Capture the cell that displays the provided text and extract its (X, Y) central coordinate. 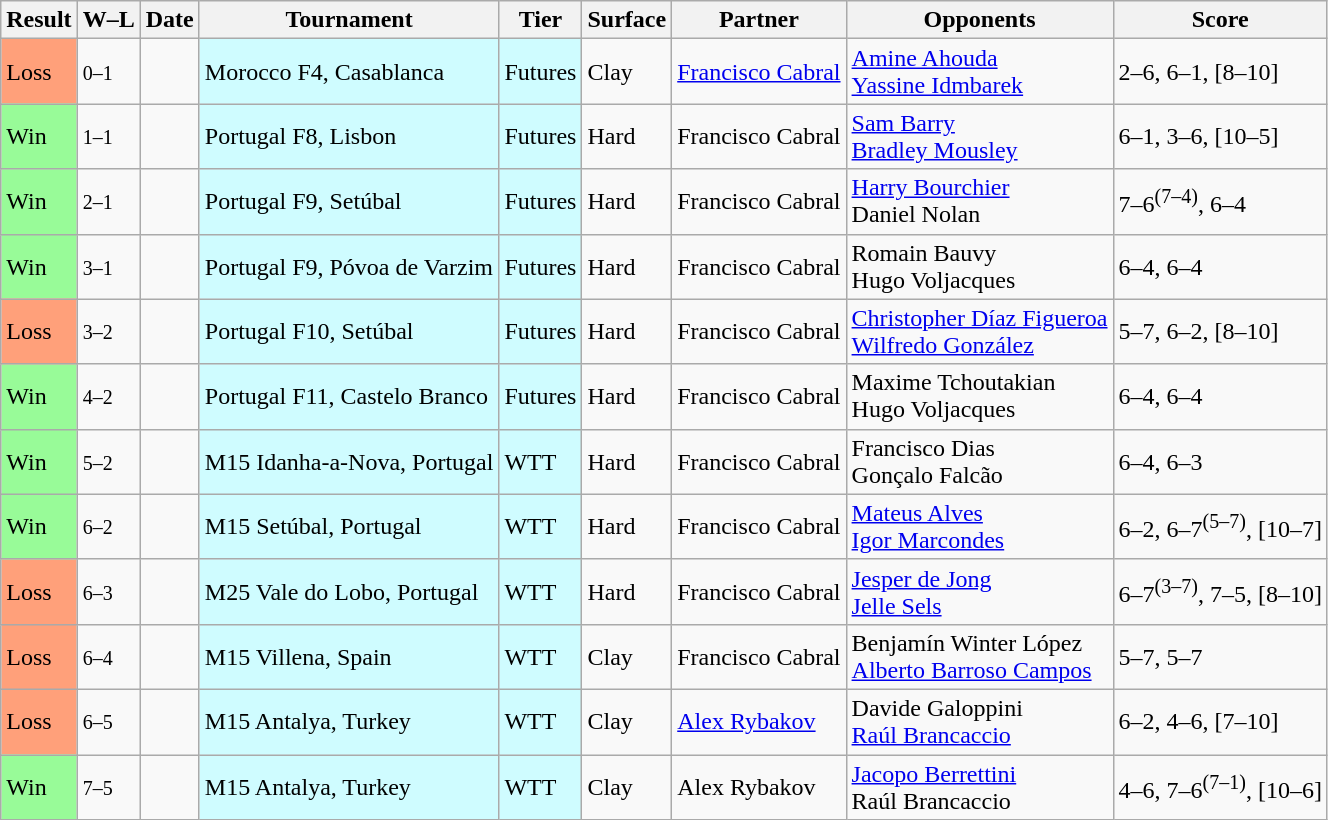
Sam Barry Bradley Mousley (980, 136)
W–L (108, 20)
Result (39, 20)
7–6(7–4), 6–4 (1220, 202)
Christopher Díaz Figueroa Wilfredo González (980, 332)
Tier (540, 20)
Maxime Tchoutakian Hugo Voljacques (980, 396)
Romain Bauvy Hugo Voljacques (980, 266)
2–1 (108, 202)
6–7(3–7), 7–5, [8–10] (1220, 592)
Jesper de Jong Jelle Sels (980, 592)
Opponents (980, 20)
6–1, 3–6, [10–5] (1220, 136)
6–5 (108, 722)
Surface (627, 20)
Portugal F9, Setúbal (349, 202)
4–2 (108, 396)
5–7, 6–2, [8–10] (1220, 332)
Partner (759, 20)
Portugal F9, Póvoa de Varzim (349, 266)
Francisco Dias Gonçalo Falcão (980, 462)
7–5 (108, 786)
2–6, 6–1, [8–10] (1220, 72)
6–2, 6–7(5–7), [10–7] (1220, 526)
Portugal F8, Lisbon (349, 136)
0–1 (108, 72)
5–2 (108, 462)
Amine Ahouda Yassine Idmbarek (980, 72)
Harry Bourchier Daniel Nolan (980, 202)
M15 Villena, Spain (349, 656)
M15 Setúbal, Portugal (349, 526)
Date (170, 20)
Mateus Alves Igor Marcondes (980, 526)
6–4, 6–3 (1220, 462)
Davide Galoppini Raúl Brancaccio (980, 722)
M25 Vale do Lobo, Portugal (349, 592)
1–1 (108, 136)
3–2 (108, 332)
5–7, 5–7 (1220, 656)
Tournament (349, 20)
Portugal F11, Castelo Branco (349, 396)
Jacopo Berrettini Raúl Brancaccio (980, 786)
6–3 (108, 592)
Morocco F4, Casablanca (349, 72)
3–1 (108, 266)
Portugal F10, Setúbal (349, 332)
6–4 (108, 656)
M15 Idanha-a-Nova, Portugal (349, 462)
4–6, 7–6(7–1), [10–6] (1220, 786)
6–2 (108, 526)
Benjamín Winter López Alberto Barroso Campos (980, 656)
Score (1220, 20)
6–2, 4–6, [7–10] (1220, 722)
